Extract the [x, y] coordinate from the center of the cell holding the provided text.  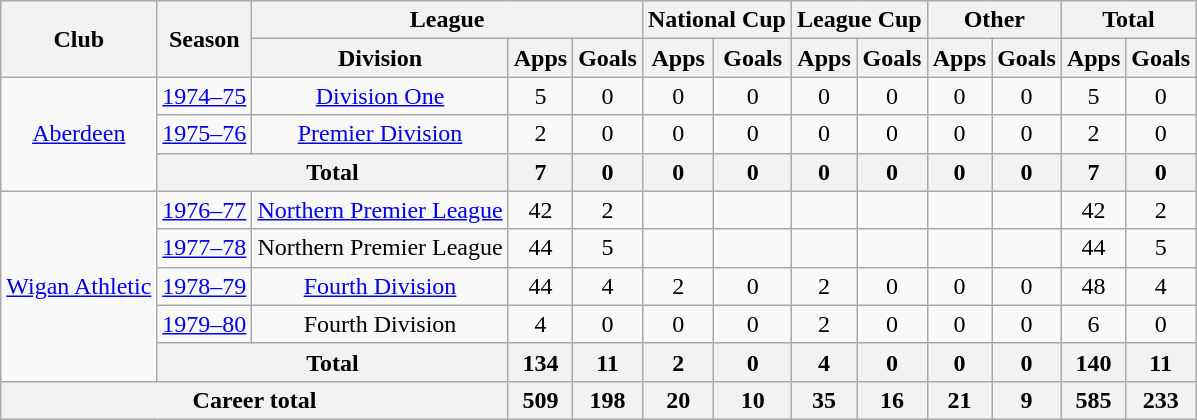
Career total [254, 400]
509 [540, 400]
1977–78 [204, 248]
Division [380, 58]
Other [994, 20]
20 [678, 400]
585 [1093, 400]
National Cup [716, 20]
48 [1093, 286]
10 [753, 400]
1978–79 [204, 286]
16 [892, 400]
233 [1161, 400]
Premier Division [380, 134]
Aberdeen [79, 134]
1974–75 [204, 96]
League Cup [859, 20]
140 [1093, 362]
1976–77 [204, 210]
Club [79, 39]
1975–76 [204, 134]
198 [608, 400]
Division One [380, 96]
League [447, 20]
21 [959, 400]
Wigan Athletic [79, 286]
6 [1093, 324]
35 [824, 400]
Season [204, 39]
1979–80 [204, 324]
134 [540, 362]
9 [1027, 400]
